Extract the [X, Y] coordinate from the center of the cell holding the provided text.  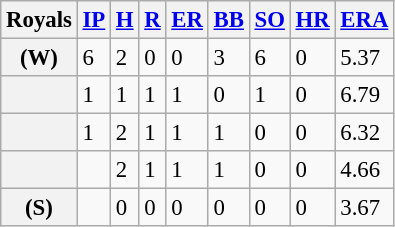
SO [270, 20]
4.66 [364, 170]
(S) [39, 208]
5.37 [364, 58]
R [152, 20]
6.79 [364, 95]
ERA [364, 20]
Royals [39, 20]
ER [187, 20]
H [125, 20]
6.32 [364, 133]
HR [312, 20]
IP [94, 20]
(W) [39, 58]
BB [228, 20]
3 [228, 58]
3.67 [364, 208]
